Capture the cell that displays the provided text and extract its (X, Y) central coordinate. 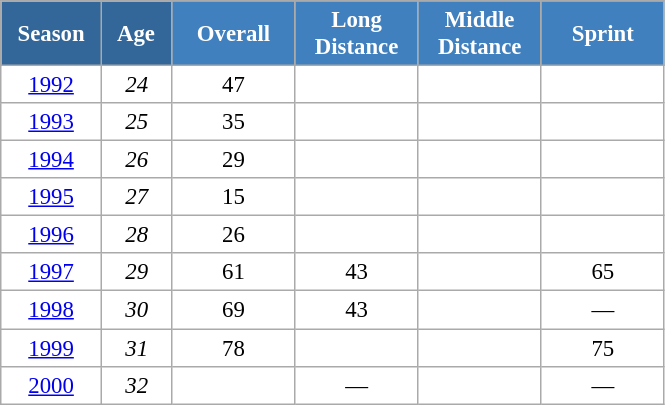
28 (136, 235)
1993 (52, 122)
1996 (52, 235)
1999 (52, 348)
1997 (52, 273)
Season (52, 34)
Age (136, 34)
Long Distance (356, 34)
78 (234, 348)
2000 (52, 385)
32 (136, 385)
35 (234, 122)
30 (136, 310)
1992 (52, 85)
65 (602, 273)
Sprint (602, 34)
1998 (52, 310)
69 (234, 310)
Overall (234, 34)
61 (234, 273)
24 (136, 85)
25 (136, 122)
Middle Distance (480, 34)
1995 (52, 197)
75 (602, 348)
47 (234, 85)
27 (136, 197)
1994 (52, 160)
31 (136, 348)
15 (234, 197)
